Extract the [X, Y] coordinate from the center of the cell holding the provided text.  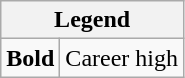
Bold [30, 58]
Legend [92, 20]
Career high [122, 58]
